Output the [X, Y] coordinate of the center of the cell containing the given text.  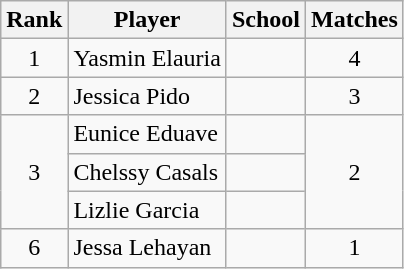
School [266, 20]
Eunice Eduave [148, 134]
6 [34, 248]
Jessa Lehayan [148, 248]
Player [148, 20]
Matches [355, 20]
Lizlie Garcia [148, 210]
Rank [34, 20]
Jessica Pido [148, 96]
Yasmin Elauria [148, 58]
Chelssy Casals [148, 172]
4 [355, 58]
